Detect which cell encompasses the target text, then output its (X, Y) center coordinate. 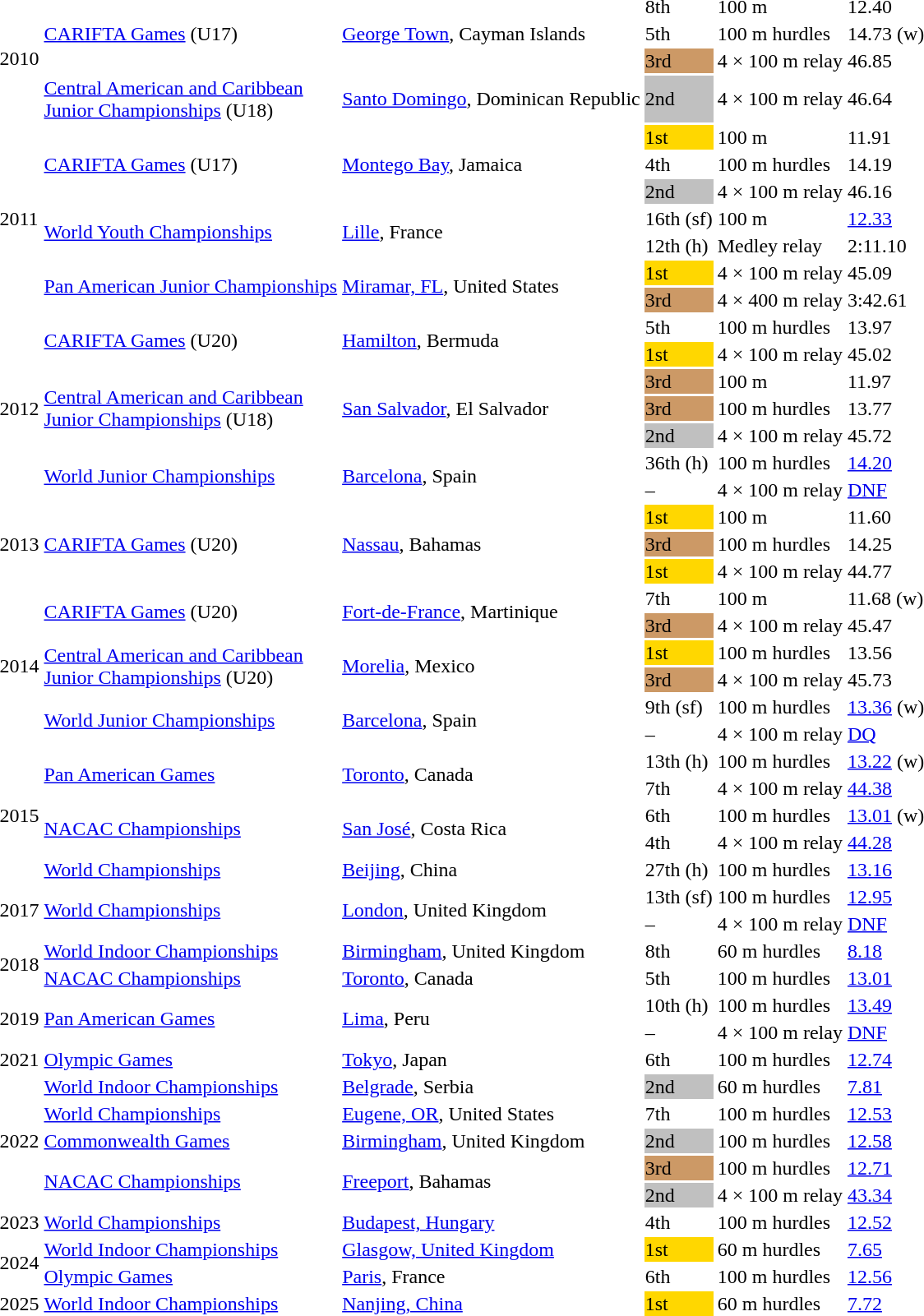
San José, Costa Rica (492, 829)
Budapest, Hungary (492, 1222)
Eugene, OR, United States (492, 1114)
8th (679, 951)
Nanjing, China (492, 1304)
London, United Kingdom (492, 911)
Paris, France (492, 1277)
36th (h) (679, 463)
Central American and CaribbeanJunior Championships (U20) (191, 666)
Freeport, Bahamas (492, 1182)
Lille, France (492, 232)
12th (h) (679, 246)
Beijing, China (492, 870)
13th (sf) (679, 897)
Belgrade, Serbia (492, 1087)
9th (sf) (679, 707)
Nassau, Bahamas (492, 544)
World Youth Championships (191, 232)
16th (sf) (679, 219)
Glasgow, United Kingdom (492, 1249)
4 × 400 m relay (779, 300)
Medley relay (779, 246)
San Salvador, El Salvador (492, 409)
13th (h) (679, 761)
Montego Bay, Jamaica (492, 164)
Morelia, Mexico (492, 666)
Commonwealth Games (191, 1141)
10th (h) (679, 1005)
Tokyo, Japan (492, 1060)
Hamilton, Bermuda (492, 340)
Lima, Peru (492, 1019)
Fort-de-France, Martinique (492, 612)
Santo Domingo, Dominican Republic (492, 99)
Miramar, FL, United States (492, 286)
27th (h) (679, 870)
CARIFTA Games (U17) (191, 164)
Pan American Junior Championships (191, 286)
